Extract the [X, Y] coordinate from the center of the cell holding the provided text.  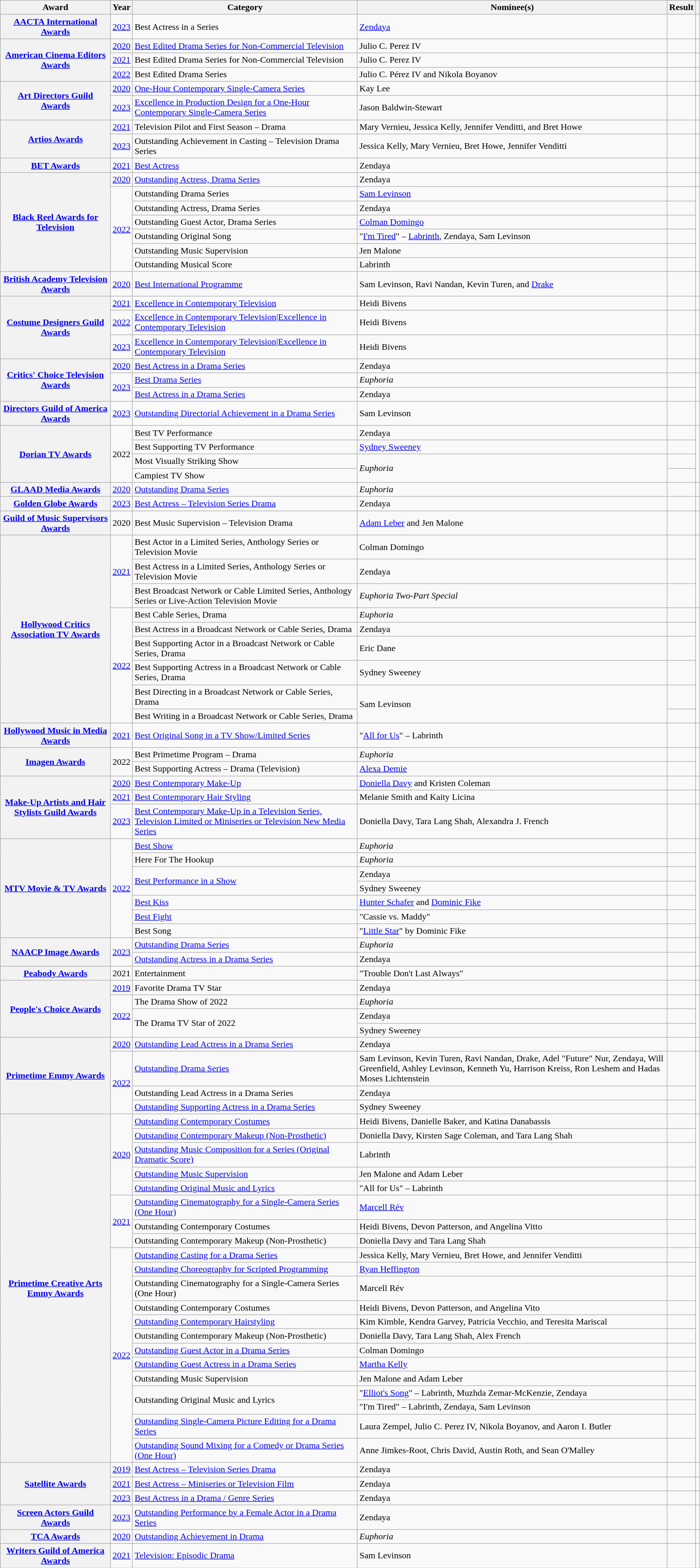
Best Writing in a Broadcast Network or Cable Series, Drama [245, 716]
Best Actress – Miniseries or Television Film [245, 1484]
Outstanding Original Song [245, 236]
Entertainment [245, 973]
Outstanding Actress in a Drama Series [245, 959]
Jen Malone [512, 251]
Jessica Kelly, Mary Vernieu, Bret Howe, Jennifer Venditti [512, 146]
Julio C. Pérez IV and Nikola Boyanov [512, 74]
Best International Programme [245, 284]
Alexa Demie [512, 769]
"Little Star" by Dominic Fike [512, 931]
Outstanding Musical Score [245, 265]
Outstanding Single-Camera Picture Editing for a Drama Series [245, 1426]
Best Fight [245, 917]
Outstanding Contemporary Hairstyling [245, 1322]
Outstanding Achievement in Drama [245, 1536]
Favorite Drama TV Star [245, 987]
Peabody Awards [56, 973]
Outstanding Music Composition for a Series (Original Dramatic Score) [245, 1154]
Best Contemporary Hair Styling [245, 797]
Writers Guild of America Awards [56, 1556]
Doniella Davy and Tara Lang Shah [512, 1241]
Television: Episodic Drama [245, 1556]
Best Actress in a Limited Series, Anthology Series or Television Movie [245, 571]
Jason Baldwin-Stewart [512, 107]
Excellence in Production Design for a One-Hour Contemporary Single-Camera Series [245, 107]
TCA Awards [56, 1536]
Screen Actors Guild Awards [56, 1517]
Heidi Bivens, Devon Patterson, and Angelina Vitto [512, 1226]
Best Original Song in a TV Show/Limited Series [245, 735]
Best TV Performance [245, 433]
BET Awards [56, 165]
Best Supporting Actress in a Broadcast Network or Cable Series, Drama [245, 673]
Outstanding Guest Actress in a Drama Series [245, 1364]
Best Show [245, 846]
Melanie Smith and Kaity Licina [512, 797]
Best Performance in a Show [245, 881]
Heidi Bivens, Danielle Baker, and Katina Danabassis [512, 1121]
One-Hour Contemporary Single-Camera Series [245, 88]
Directors Guild of America Awards [56, 413]
Hollywood Music in Media Awards [56, 735]
Best Actress [245, 165]
Best Actress in a Drama / Genre Series [245, 1498]
Category [245, 7]
Costume Designers Guild Awards [56, 327]
Excellence in Contemporary Television [245, 303]
Best Contemporary Make-Up in a Television Series, Television Limited or Miniseries or Television New Media Series [245, 821]
Best Supporting Actress – Drama (Television) [245, 769]
Best Music Supervision – Television Drama [245, 523]
Laura Zempel, Julio C. Perez IV, Nikola Boyanov, and Aaron I. Butler [512, 1426]
Art Directors Guild Awards [56, 101]
Year [122, 7]
Jessica Kelly, Mary Vernieu, Bret Howe, and Jennifer Venditti [512, 1255]
Doniella Davy, Tara Lang Shah, Alex French [512, 1336]
Campiest TV Show [245, 475]
Critics' Choice Television Awards [56, 380]
Kay Lee [512, 88]
Best Actor in a Limited Series, Anthology Series or Television Movie [245, 547]
GLAAD Media Awards [56, 490]
Primetime Creative Arts Emmy Awards [56, 1288]
Outstanding Casting for a Drama Series [245, 1255]
Outstanding Achievement in Casting – Television Drama Series [245, 146]
Best Contemporary Make-Up [245, 783]
Make-Up Artists and Hair Stylists Guild Awards [56, 807]
Hollywood Critics Association TV Awards [56, 629]
Imagen Awards [56, 761]
Nominee(s) [512, 7]
People's Choice Awards [56, 1009]
Mary Vernieu, Jessica Kelly, Jennifer Venditti, and Bret Howe [512, 127]
Martha Kelly [512, 1364]
AACTA International Awards [56, 27]
Outstanding Sound Mixing for a Comedy or Drama Series (One Hour) [245, 1451]
Outstanding Performance by a Female Actor in a Drama Series [245, 1517]
American Cinema Editors Awards [56, 60]
Golden Globe Awards [56, 504]
Outstanding Supporting Actress in a Drama Series [245, 1107]
Award [56, 7]
"Trouble Don't Last Always" [512, 973]
"Elliot's Song" – Labrinth, Muzhda Zemar-McKenzie, Zendaya [512, 1393]
Best Actress in a Broadcast Network or Cable Series, Drama [245, 629]
Heidi Bivens, Devon Patterson, and Angelina Vito [512, 1308]
Most Visually Striking Show [245, 461]
"Cassie vs. Maddy" [512, 917]
Eric Dane [512, 648]
Kim Kimble, Kendra Garvey, Patricia Vecchio, and Teresita Mariscal [512, 1322]
Primetime Emmy Awards [56, 1076]
Best Broadcast Network or Cable Limited Series, Anthology Series or Live-Action Television Movie [245, 596]
Result [681, 7]
Outstanding Choreography for Scripted Programming [245, 1269]
MTV Movie & TV Awards [56, 888]
Guild of Music Supervisors Awards [56, 523]
NAACP Image Awards [56, 952]
Best Supporting Actor in a Broadcast Network or Cable Series, Drama [245, 648]
Euphoria Two-Part Special [512, 596]
Anne Jimkes-Root, Chris David, Austin Roth, and Sean O'Malley [512, 1451]
Satellite Awards [56, 1484]
Here For The Hookup [245, 860]
Best Drama Series [245, 380]
Best Directing in a Broadcast Network or Cable Series, Drama [245, 697]
Television Pilot and First Season – Drama [245, 127]
The Drama Show of 2022 [245, 1002]
Best Primetime Program – Drama [245, 754]
Best Edited Drama Series [245, 74]
Best Kiss [245, 902]
Artios Awards [56, 139]
Outstanding Guest Actor in a Drama Series [245, 1350]
British Academy Television Awards [56, 284]
Sam Levinson, Ravi Nandan, Kevin Turen, and Drake [512, 284]
Hunter Schafer and Dominic Fike [512, 902]
Best Actress in a Series [245, 27]
Doniella Davy, Kirsten Sage Coleman, and Tara Lang Shah [512, 1135]
Doniella Davy, Tara Lang Shah, Alexandra J. French [512, 821]
Outstanding Directorial Achievement in a Drama Series [245, 413]
The Drama TV Star of 2022 [245, 1023]
Black Reel Awards for Television [56, 222]
Best Supporting TV Performance [245, 447]
Best Song [245, 931]
Adam Leber and Jen Malone [512, 523]
Outstanding Guest Actor, Drama Series [245, 222]
Doniella Davy and Kristen Coleman [512, 783]
Ryan Heffington [512, 1269]
Best Cable Series, Drama [245, 615]
Dorian TV Awards [56, 454]
